Provide the (x, y) coordinate of the cell's center where the given text is located.  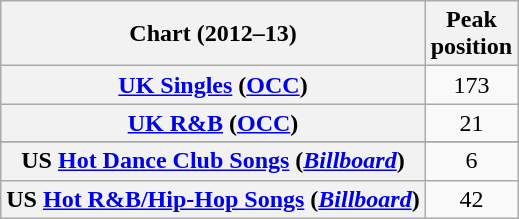
Peakposition (471, 34)
US Hot Dance Club Songs (Billboard) (213, 161)
Chart (2012–13) (213, 34)
US Hot R&B/Hip-Hop Songs (Billboard) (213, 199)
UK R&B (OCC) (213, 123)
42 (471, 199)
21 (471, 123)
6 (471, 161)
UK Singles (OCC) (213, 85)
173 (471, 85)
